Search for the cell housing the specified text and yield its [x, y] center coordinate. 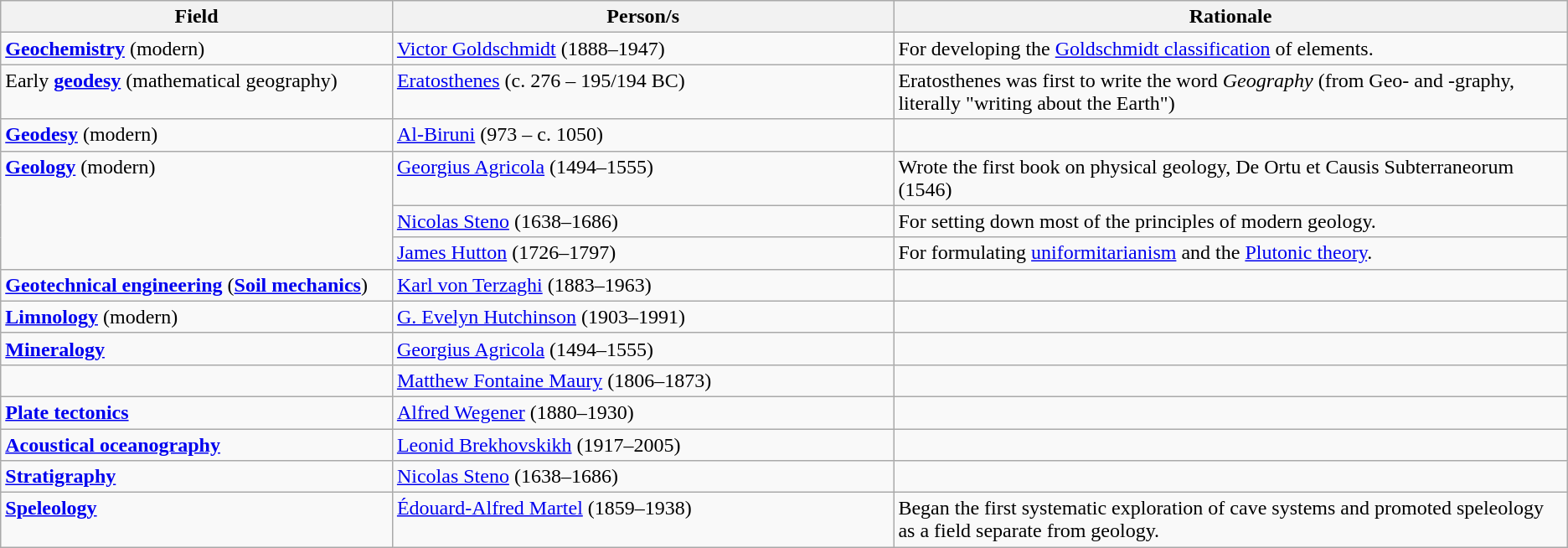
Stratigraphy [197, 477]
Karl von Terzaghi (1883–1963) [643, 285]
Geodesy (modern) [197, 135]
Geotechnical engineering (Soil mechanics) [197, 285]
Matthew Fontaine Maury (1806–1873) [643, 380]
Plate tectonics [197, 412]
Limnology (modern) [197, 317]
Acoustical oceanography [197, 445]
Geology (modern) [197, 209]
G. Evelyn Hutchinson (1903–1991) [643, 317]
Began the first systematic exploration of cave systems and promoted speleology as a field separate from geology. [1230, 520]
Leonid Brekhovskikh (1917–2005) [643, 445]
For setting down most of the principles of modern geology. [1230, 221]
Rationale [1230, 17]
James Hutton (1726–1797) [643, 253]
Geochemistry (modern) [197, 49]
Wrote the first book on physical geology, De Ortu et Causis Subterraneorum (1546) [1230, 178]
Al-Biruni (973 – c. 1050) [643, 135]
Victor Goldschmidt (1888–1947) [643, 49]
Mineralogy [197, 349]
Person/s [643, 17]
Speleology [197, 520]
Eratosthenes (c. 276 – 195/194 BC) [643, 92]
For formulating uniformitarianism and the Plutonic theory. [1230, 253]
Field [197, 17]
Édouard-Alfred Martel (1859–1938) [643, 520]
Eratosthenes was first to write the word Geography (from Geo- and -graphy, literally "writing about the Earth") [1230, 92]
For developing the Goldschmidt classification of elements. [1230, 49]
Early geodesy (mathematical geography) [197, 92]
Alfred Wegener (1880–1930) [643, 412]
